Provide the (x, y) coordinate of the cell's center where the given text is located.  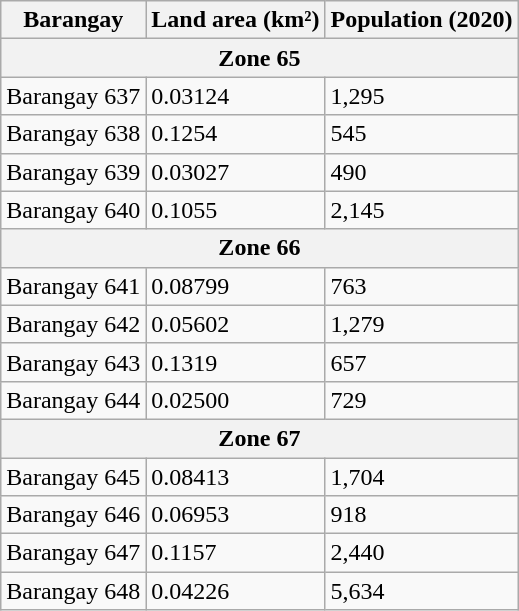
0.02500 (236, 400)
729 (422, 400)
0.1319 (236, 362)
0.1157 (236, 553)
0.08799 (236, 286)
Barangay 641 (74, 286)
5,634 (422, 591)
0.06953 (236, 515)
0.1254 (236, 134)
Barangay 642 (74, 324)
Barangay 646 (74, 515)
Barangay 638 (74, 134)
Barangay 645 (74, 477)
Barangay 648 (74, 591)
Barangay 639 (74, 172)
Barangay 644 (74, 400)
Barangay 637 (74, 96)
Zone 67 (260, 438)
Barangay 647 (74, 553)
2,145 (422, 210)
1,295 (422, 96)
Land area (km²) (236, 20)
918 (422, 515)
0.05602 (236, 324)
763 (422, 286)
545 (422, 134)
490 (422, 172)
657 (422, 362)
0.03124 (236, 96)
Zone 66 (260, 248)
0.08413 (236, 477)
2,440 (422, 553)
0.04226 (236, 591)
0.03027 (236, 172)
Barangay (74, 20)
1,279 (422, 324)
Population (2020) (422, 20)
1,704 (422, 477)
Zone 65 (260, 58)
0.1055 (236, 210)
Barangay 640 (74, 210)
Barangay 643 (74, 362)
